From the cell containing the given text, extract its center point as (X, Y) coordinate. 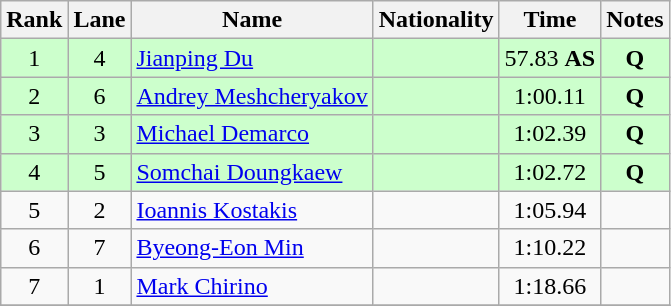
Lane (100, 20)
Ioannis Kostakis (252, 210)
Michael Demarco (252, 134)
Rank (34, 20)
57.83 AS (550, 58)
Time (550, 20)
Jianping Du (252, 58)
1:05.94 (550, 210)
1:00.11 (550, 96)
Notes (635, 20)
Andrey Meshcheryakov (252, 96)
Nationality (436, 20)
Somchai Doungkaew (252, 172)
Byeong-Eon Min (252, 248)
Name (252, 20)
1:18.66 (550, 286)
1:02.72 (550, 172)
1:02.39 (550, 134)
Mark Chirino (252, 286)
1:10.22 (550, 248)
